From the cell containing the given text, extract its center point as [X, Y] coordinate. 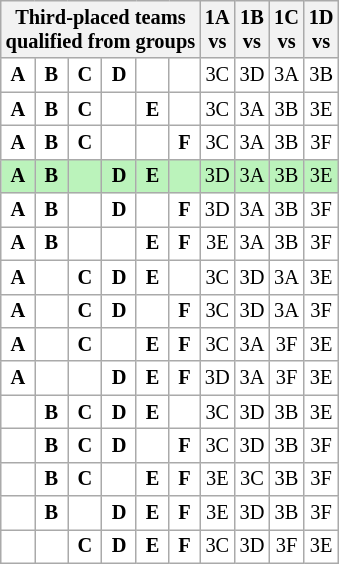
1Avs [218, 29]
1Cvs [286, 29]
1Dvs [322, 29]
Third-placed teamsqualified from groups [100, 29]
1Bvs [252, 29]
